From the cell containing the given text, extract its center point as [x, y] coordinate. 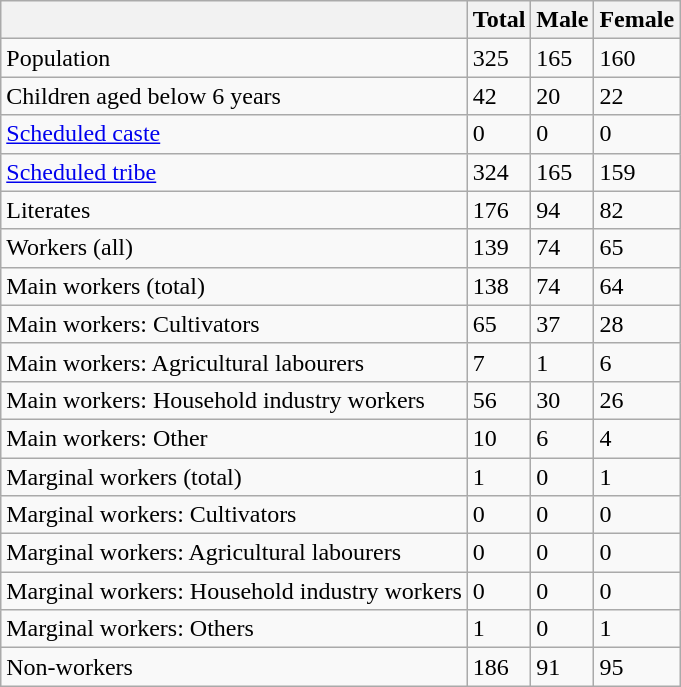
Children aged below 6 years [234, 96]
159 [637, 172]
Scheduled tribe [234, 172]
Main workers: Cultivators [234, 324]
Main workers: Household industry workers [234, 400]
Main workers: Other [234, 438]
Scheduled caste [234, 134]
94 [562, 210]
20 [562, 96]
Female [637, 20]
176 [499, 210]
Total [499, 20]
Marginal workers: Agricultural labourers [234, 553]
7 [499, 362]
325 [499, 58]
22 [637, 96]
324 [499, 172]
186 [499, 667]
160 [637, 58]
Population [234, 58]
Marginal workers: Household industry workers [234, 591]
10 [499, 438]
28 [637, 324]
26 [637, 400]
Male [562, 20]
4 [637, 438]
82 [637, 210]
139 [499, 248]
Non-workers [234, 667]
Main workers (total) [234, 286]
138 [499, 286]
56 [499, 400]
91 [562, 667]
Marginal workers: Cultivators [234, 515]
Workers (all) [234, 248]
42 [499, 96]
Marginal workers (total) [234, 477]
64 [637, 286]
Main workers: Agricultural labourers [234, 362]
Marginal workers: Others [234, 629]
30 [562, 400]
Literates [234, 210]
37 [562, 324]
95 [637, 667]
